Determine the [X, Y] coordinate at the center of the cell enclosing the given text.  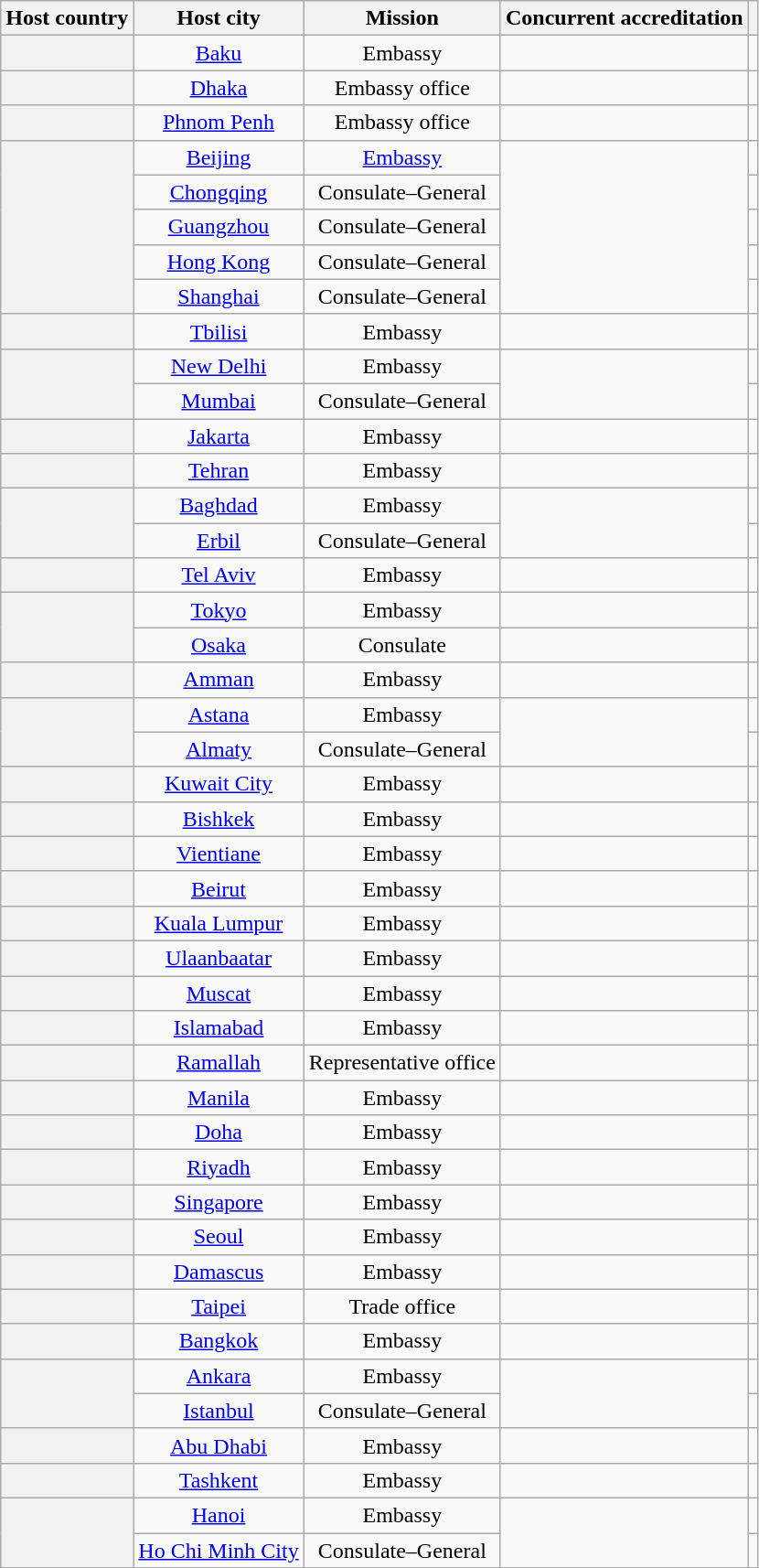
Manila [219, 1098]
Damascus [219, 1272]
Baku [219, 53]
Tokyo [219, 610]
Almaty [219, 749]
Representative office [402, 1063]
Taipei [219, 1306]
Seoul [219, 1237]
Vientiane [219, 854]
Kuwait City [219, 784]
Abu Dhabi [219, 1445]
Islamabad [219, 1028]
Ankara [219, 1376]
Tehran [219, 471]
Ulaanbaatar [219, 958]
Mission [402, 18]
Singapore [219, 1202]
Astana [219, 714]
Amman [219, 680]
Tashkent [219, 1480]
New Delhi [219, 366]
Guangzhou [219, 227]
Doha [219, 1133]
Jakarta [219, 436]
Erbil [219, 541]
Host city [219, 18]
Hanoi [219, 1515]
Tel Aviv [219, 575]
Tbilisi [219, 331]
Dhaka [219, 88]
Bishkek [219, 819]
Consulate [402, 645]
Baghdad [219, 506]
Osaka [219, 645]
Shanghai [219, 296]
Istanbul [219, 1411]
Beirut [219, 888]
Ho Chi Minh City [219, 1551]
Mumbai [219, 401]
Phnom Penh [219, 123]
Muscat [219, 993]
Trade office [402, 1306]
Host country [68, 18]
Hong Kong [219, 262]
Chongqing [219, 192]
Kuala Lumpur [219, 923]
Riyadh [219, 1167]
Bangkok [219, 1341]
Ramallah [219, 1063]
Beijing [219, 157]
Concurrent accreditation [624, 18]
